Detect which cell encompasses the target text, then output its [X, Y] center coordinate. 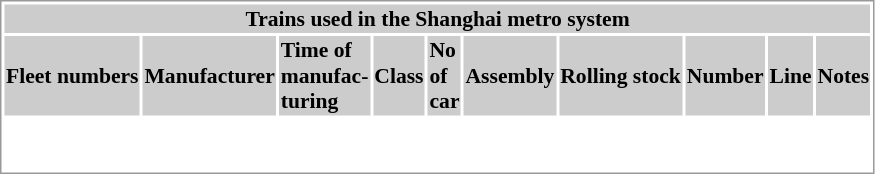
Line [790, 76]
Number [725, 76]
Notes [844, 76]
Trains used in the Shanghai metro system [437, 18]
Fleet numbers [72, 76]
No of car [444, 76]
Time of manufac-turing [324, 76]
Manufacturer [210, 76]
Assembly [510, 76]
Class [399, 76]
Rolling stock [621, 76]
